Return the (x, y) coordinate for the center point of the cell that contains the specified text.  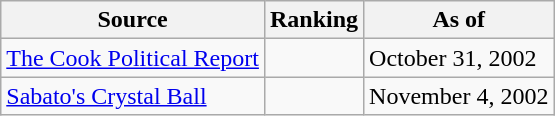
Ranking (314, 20)
Sabato's Crystal Ball (133, 96)
As of (459, 20)
The Cook Political Report (133, 58)
November 4, 2002 (459, 96)
October 31, 2002 (459, 58)
Source (133, 20)
